Locate the cell with the specified text and output its [X, Y] center coordinate. 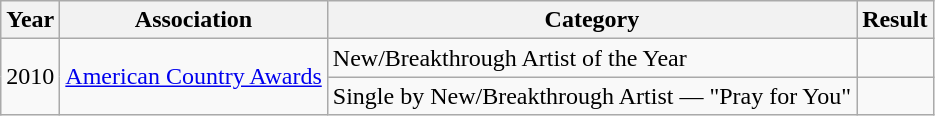
2010 [30, 77]
New/Breakthrough Artist of the Year [592, 58]
Association [194, 20]
Category [592, 20]
American Country Awards [194, 77]
Result [895, 20]
Year [30, 20]
Single by New/Breakthrough Artist — "Pray for You" [592, 96]
